Locate the cell with the specified text and output its [x, y] center coordinate. 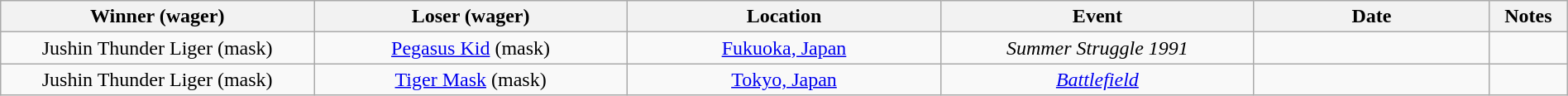
Loser (wager) [471, 17]
Summer Struggle 1991 [1097, 48]
Pegasus Kid (mask) [471, 48]
Fukuoka, Japan [784, 48]
Notes [1528, 17]
Date [1371, 17]
Tokyo, Japan [784, 79]
Event [1097, 17]
Tiger Mask (mask) [471, 79]
Winner (wager) [157, 17]
Location [784, 17]
Battlefield [1097, 79]
